Scan for the cell matching the given text and deliver its [X, Y] coordinate at center. 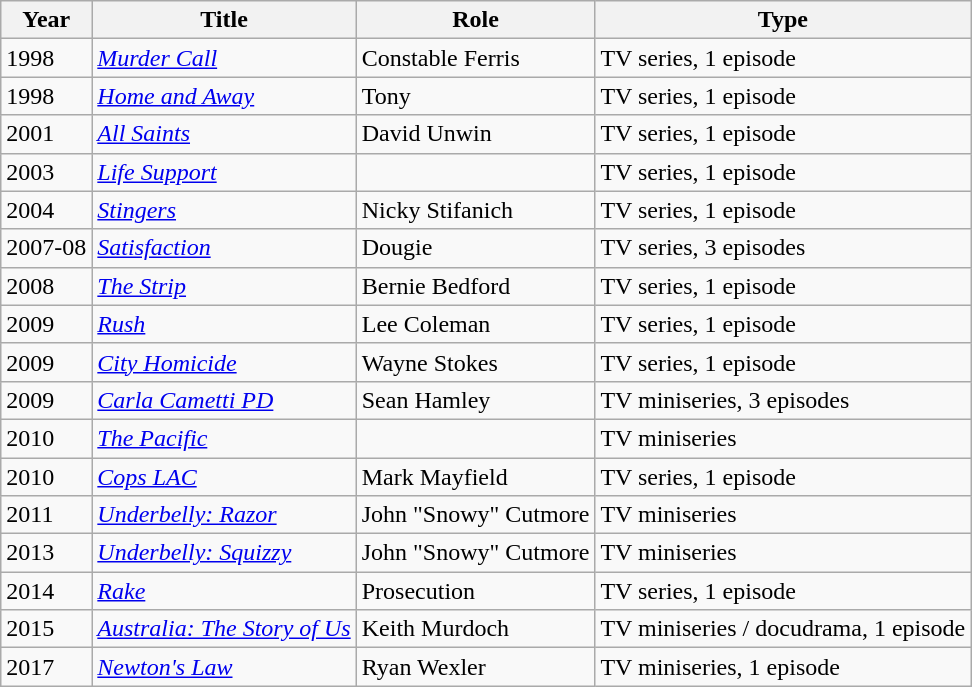
TV series, 3 episodes [783, 248]
2008 [46, 286]
City Homicide [224, 362]
Prosecution [476, 591]
Stingers [224, 210]
Ryan Wexler [476, 667]
2015 [46, 629]
Title [224, 20]
David Unwin [476, 134]
Bernie Bedford [476, 286]
Newton's Law [224, 667]
Satisfaction [224, 248]
Nicky Stifanich [476, 210]
The Pacific [224, 438]
2014 [46, 591]
TV miniseries / docudrama, 1 episode [783, 629]
2017 [46, 667]
2003 [46, 172]
Type [783, 20]
Year [46, 20]
Lee Coleman [476, 324]
Underbelly: Squizzy [224, 553]
2001 [46, 134]
Australia: The Story of Us [224, 629]
All Saints [224, 134]
TV miniseries, 1 episode [783, 667]
2011 [46, 515]
2004 [46, 210]
TV miniseries, 3 episodes [783, 400]
Home and Away [224, 96]
2007-08 [46, 248]
Dougie [476, 248]
Sean Hamley [476, 400]
Cops LAC [224, 477]
Murder Call [224, 58]
Life Support [224, 172]
Constable Ferris [476, 58]
Role [476, 20]
Rush [224, 324]
The Strip [224, 286]
Underbelly: Razor [224, 515]
Tony [476, 96]
Carla Cametti PD [224, 400]
Keith Murdoch [476, 629]
Mark Mayfield [476, 477]
Rake [224, 591]
Wayne Stokes [476, 362]
2013 [46, 553]
